Capture the cell that displays the provided text and extract its (x, y) central coordinate. 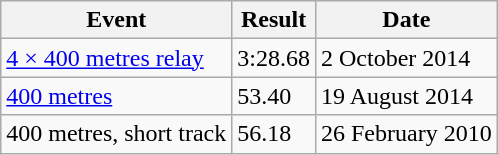
2 October 2014 (406, 58)
53.40 (274, 96)
19 August 2014 (406, 96)
3:28.68 (274, 58)
Event (116, 20)
26 February 2010 (406, 134)
Date (406, 20)
4 × 400 metres relay (116, 58)
56.18 (274, 134)
400 metres, short track (116, 134)
400 metres (116, 96)
Result (274, 20)
